Capture the cell that displays the provided text and extract its [x, y] central coordinate. 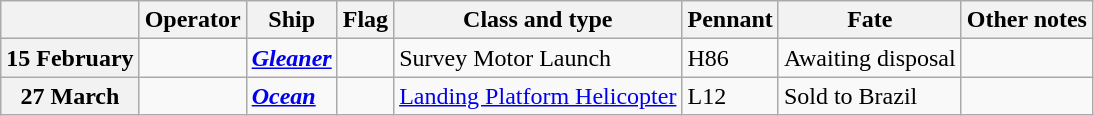
Operator [192, 20]
15 February [70, 58]
Pennant [730, 20]
Other notes [1026, 20]
Sold to Brazil [870, 96]
L12 [730, 96]
Flag [365, 20]
27 March [70, 96]
Survey Motor Launch [538, 58]
Fate [870, 20]
Ocean [292, 96]
Awaiting disposal [870, 58]
Gleaner [292, 58]
Ship [292, 20]
Class and type [538, 20]
H86 [730, 58]
Landing Platform Helicopter [538, 96]
